From the cell containing the given text, extract its center point as [X, Y] coordinate. 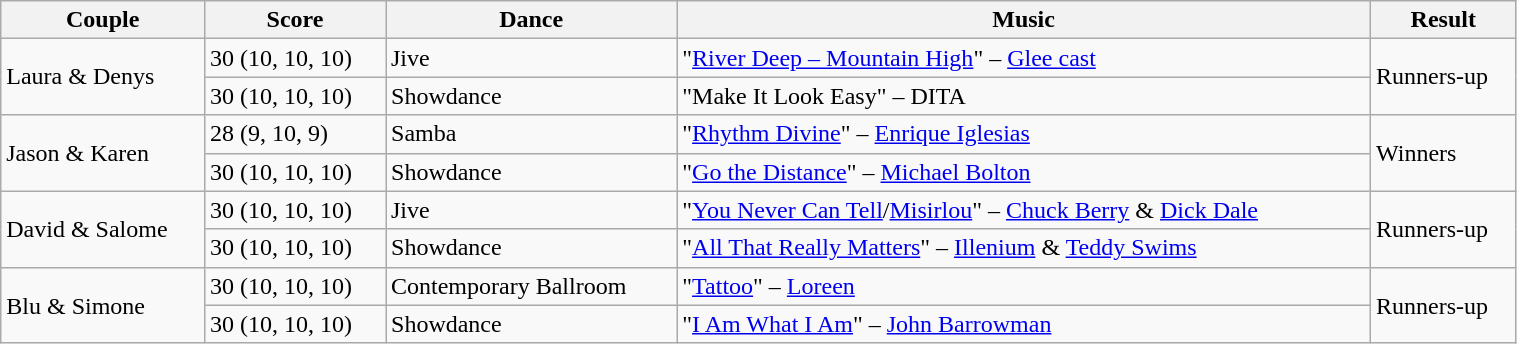
"River Deep – Mountain High" – Glee cast [1024, 58]
Couple [103, 20]
Laura & Denys [103, 77]
Music [1024, 20]
Dance [532, 20]
"Make It Look Easy" – DITA [1024, 96]
Jason & Karen [103, 153]
"Go the Distance" – Michael Bolton [1024, 172]
Result [1443, 20]
"Tattoo" – Loreen [1024, 286]
David & Salome [103, 229]
"All That Really Matters" – Illenium & Teddy Swims [1024, 248]
"Rhythm Divine" – Enrique Iglesias [1024, 134]
Samba [532, 134]
Winners [1443, 153]
Blu & Simone [103, 305]
Contemporary Ballroom [532, 286]
28 (9, 10, 9) [296, 134]
Score [296, 20]
"You Never Can Tell/Misirlou" – Chuck Berry & Dick Dale [1024, 210]
"I Am What I Am" – John Barrowman [1024, 324]
